Detect which cell encompasses the target text, then output its (x, y) center coordinate. 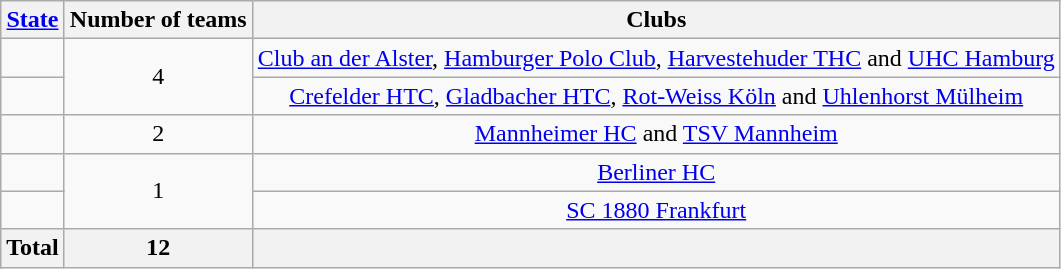
4 (158, 77)
Clubs (656, 20)
Club an der Alster, Hamburger Polo Club, Harvestehuder THC and UHC Hamburg (656, 58)
Crefelder HTC, Gladbacher HTC, Rot-Weiss Köln and Uhlenhorst Mülheim (656, 96)
SC 1880 Frankfurt (656, 210)
Mannheimer HC and TSV Mannheim (656, 134)
2 (158, 134)
1 (158, 191)
Total (33, 248)
12 (158, 248)
State (33, 20)
Number of teams (158, 20)
Berliner HC (656, 172)
